Determine the [X, Y] coordinate at the center of the cell enclosing the given text.  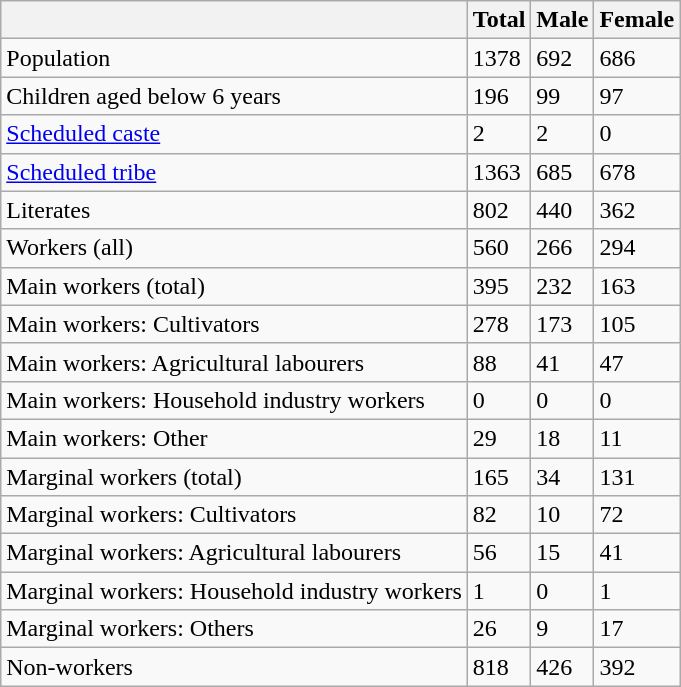
678 [637, 172]
Marginal workers: Cultivators [234, 515]
560 [499, 248]
Workers (all) [234, 248]
686 [637, 58]
Main workers: Cultivators [234, 324]
56 [499, 553]
Male [562, 20]
29 [499, 438]
Main workers: Household industry workers [234, 400]
Population [234, 58]
692 [562, 58]
266 [562, 248]
818 [499, 667]
685 [562, 172]
1363 [499, 172]
Scheduled tribe [234, 172]
Marginal workers: Others [234, 629]
Main workers (total) [234, 286]
362 [637, 210]
131 [637, 477]
34 [562, 477]
Marginal workers: Household industry workers [234, 591]
Main workers: Agricultural labourers [234, 362]
88 [499, 362]
Non-workers [234, 667]
Main workers: Other [234, 438]
Literates [234, 210]
99 [562, 96]
Children aged below 6 years [234, 96]
1378 [499, 58]
392 [637, 667]
165 [499, 477]
47 [637, 362]
278 [499, 324]
802 [499, 210]
163 [637, 286]
Total [499, 20]
Marginal workers: Agricultural labourers [234, 553]
440 [562, 210]
232 [562, 286]
18 [562, 438]
11 [637, 438]
82 [499, 515]
17 [637, 629]
Female [637, 20]
Marginal workers (total) [234, 477]
15 [562, 553]
196 [499, 96]
105 [637, 324]
26 [499, 629]
Scheduled caste [234, 134]
395 [499, 286]
97 [637, 96]
9 [562, 629]
173 [562, 324]
72 [637, 515]
294 [637, 248]
426 [562, 667]
10 [562, 515]
